Find where the given text appears and provide that cell's center as [X, Y] coordinate. 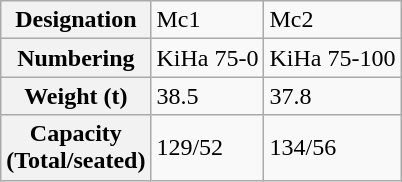
Capacity(Total/seated) [76, 148]
37.8 [332, 96]
38.5 [208, 96]
KiHa 75-0 [208, 58]
Mc1 [208, 20]
Mc2 [332, 20]
Weight (t) [76, 96]
Numbering [76, 58]
Designation [76, 20]
129/52 [208, 148]
KiHa 75-100 [332, 58]
134/56 [332, 148]
